Capture the cell that displays the provided text and extract its [x, y] central coordinate. 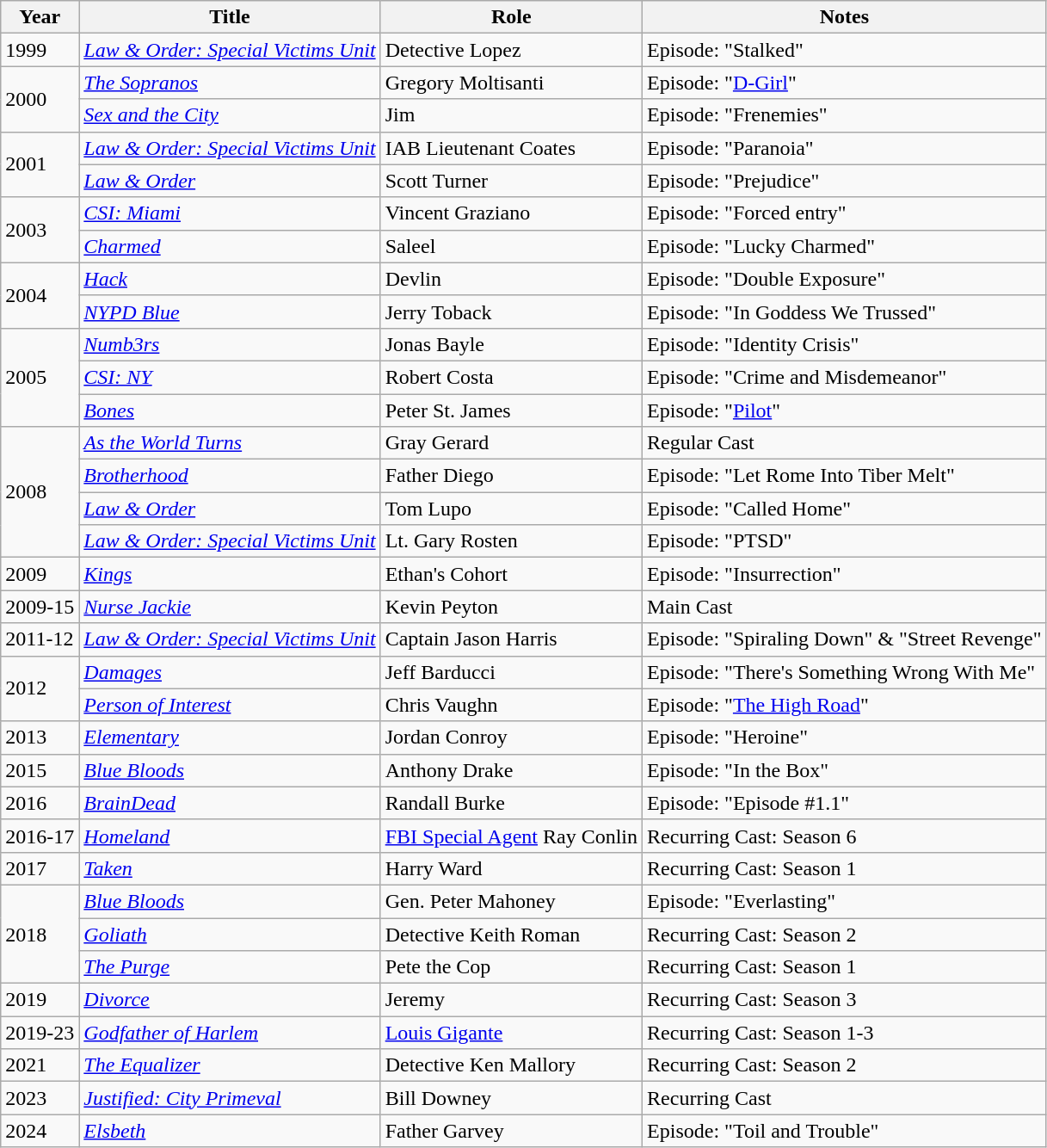
Gen. Peter Mahoney [511, 901]
Episode: "The High Road" [845, 705]
2005 [40, 377]
Episode: "Called Home" [845, 509]
2012 [40, 688]
Ethan's Cohort [511, 574]
Gray Gerard [511, 443]
Goliath [230, 934]
2015 [40, 770]
Episode: "In Goddess We Trussed" [845, 312]
Jordan Conroy [511, 738]
Sex and the City [230, 115]
Notes [845, 17]
As the World Turns [230, 443]
2004 [40, 295]
Elsbeth [230, 1131]
Gregory Moltisanti [511, 83]
Scott Turner [511, 181]
2021 [40, 1065]
Episode: "Paranoia" [845, 148]
2024 [40, 1131]
Detective Lopez [511, 50]
Peter St. James [511, 410]
Episode: "Prejudice" [845, 181]
2000 [40, 99]
Randall Burke [511, 803]
Taken [230, 868]
Episode: "In the Box" [845, 770]
Title [230, 17]
Person of Interest [230, 705]
Chris Vaughn [511, 705]
The Equalizer [230, 1065]
Father Diego [511, 476]
Anthony Drake [511, 770]
Louis Gigante [511, 1033]
Recurring Cast [845, 1098]
2019 [40, 1000]
Regular Cast [845, 443]
Robert Costa [511, 377]
Episode: "Insurrection" [845, 574]
2011-12 [40, 639]
Jeff Barducci [511, 672]
2009 [40, 574]
Episode: "D-Girl" [845, 83]
Episode: "Episode #1.1" [845, 803]
Episode: "Toil and Trouble" [845, 1131]
Jerry Toback [511, 312]
Brotherhood [230, 476]
Episode: "Everlasting" [845, 901]
Father Garvey [511, 1131]
Justified: City Primeval [230, 1098]
Numb3rs [230, 344]
Recurring Cast: Season 1-3 [845, 1033]
1999 [40, 50]
Main Cast [845, 607]
Role [511, 17]
Jonas Bayle [511, 344]
2008 [40, 492]
2016 [40, 803]
Episode: "There's Something Wrong With Me" [845, 672]
Episode: "Stalked" [845, 50]
CSI: Miami [230, 213]
Episode: "Spiraling Down" & "Street Revenge" [845, 639]
Episode: "Pilot" [845, 410]
Damages [230, 672]
Episode: "Forced entry" [845, 213]
Bones [230, 410]
Devlin [511, 279]
Episode: "Crime and Misdemeanor" [845, 377]
Kevin Peyton [511, 607]
Episode: "Lucky Charmed" [845, 246]
2016-17 [40, 836]
Detective Ken Mallory [511, 1065]
2013 [40, 738]
Charmed [230, 246]
2023 [40, 1098]
2017 [40, 868]
Episode: "Heroine" [845, 738]
Vincent Graziano [511, 213]
2009-15 [40, 607]
Detective Keith Roman [511, 934]
Episode: "PTSD" [845, 541]
Episode: "Double Exposure" [845, 279]
Lt. Gary Rosten [511, 541]
BrainDead [230, 803]
Recurring Cast: Season 6 [845, 836]
Recurring Cast: Season 3 [845, 1000]
Harry Ward [511, 868]
Bill Downey [511, 1098]
Captain Jason Harris [511, 639]
Episode: "Frenemies" [845, 115]
IAB Lieutenant Coates [511, 148]
The Purge [230, 967]
FBI Special Agent Ray Conlin [511, 836]
Jeremy [511, 1000]
Godfather of Harlem [230, 1033]
2018 [40, 934]
2003 [40, 230]
Pete the Cop [511, 967]
Homeland [230, 836]
Divorce [230, 1000]
Jim [511, 115]
CSI: NY [230, 377]
Episode: "Identity Crisis" [845, 344]
Kings [230, 574]
2001 [40, 164]
Episode: "Let Rome Into Tiber Melt" [845, 476]
Hack [230, 279]
Elementary [230, 738]
Nurse Jackie [230, 607]
Tom Lupo [511, 509]
Year [40, 17]
Saleel [511, 246]
The Sopranos [230, 83]
2019-23 [40, 1033]
NYPD Blue [230, 312]
